Search for the cell housing the specified text and yield its (x, y) center coordinate. 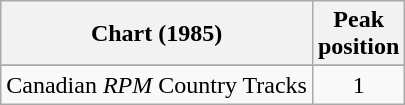
Peakposition (358, 34)
Canadian RPM Country Tracks (157, 85)
1 (358, 85)
Chart (1985) (157, 34)
